Scan for the cell matching the given text and deliver its (X, Y) coordinate at center. 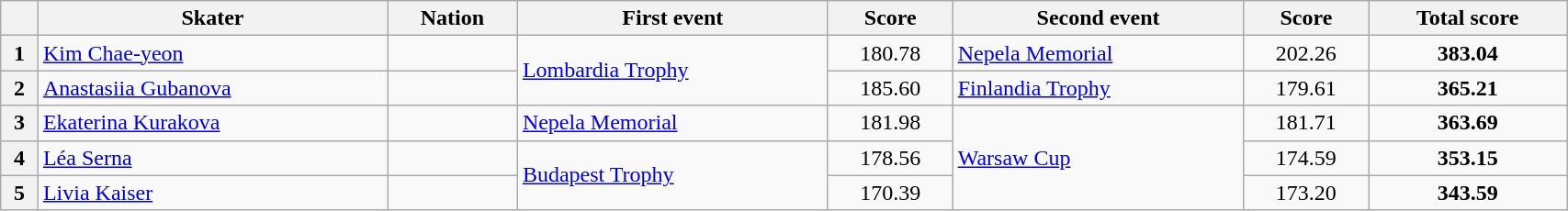
383.04 (1468, 53)
363.69 (1468, 123)
Total score (1468, 18)
4 (20, 158)
Budapest Trophy (672, 175)
174.59 (1306, 158)
181.98 (890, 123)
180.78 (890, 53)
Finlandia Trophy (1099, 88)
353.15 (1468, 158)
2 (20, 88)
5 (20, 193)
202.26 (1306, 53)
First event (672, 18)
Ekaterina Kurakova (212, 123)
365.21 (1468, 88)
181.71 (1306, 123)
178.56 (890, 158)
Lombardia Trophy (672, 71)
170.39 (890, 193)
Léa Serna (212, 158)
3 (20, 123)
343.59 (1468, 193)
Anastasiia Gubanova (212, 88)
Livia Kaiser (212, 193)
179.61 (1306, 88)
Warsaw Cup (1099, 158)
185.60 (890, 88)
1 (20, 53)
Nation (453, 18)
Kim Chae-yeon (212, 53)
Skater (212, 18)
Second event (1099, 18)
173.20 (1306, 193)
